For the text-containing cell, return its midpoint in (X, Y) coordinate format. 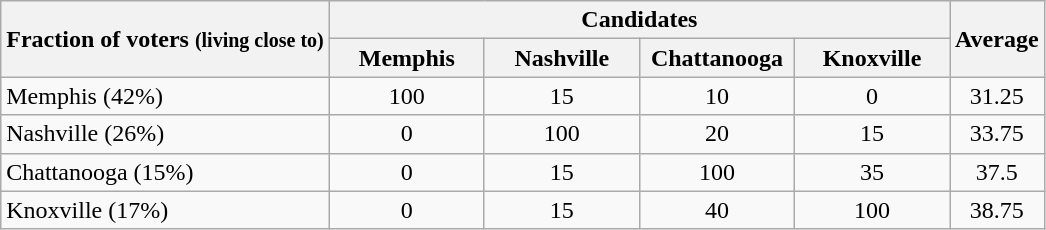
Chattanooga (716, 58)
Fraction of voters (living close to) (165, 39)
40 (716, 210)
Average (998, 39)
37.5 (998, 172)
Memphis (42%) (165, 96)
Knoxville (17%) (165, 210)
20 (716, 134)
10 (716, 96)
33.75 (998, 134)
Knoxville (872, 58)
31.25 (998, 96)
Nashville (26%) (165, 134)
38.75 (998, 210)
Nashville (562, 58)
Candidates (639, 20)
Memphis (406, 58)
35 (872, 172)
Chattanooga (15%) (165, 172)
